For the text-containing cell, return its midpoint in (x, y) coordinate format. 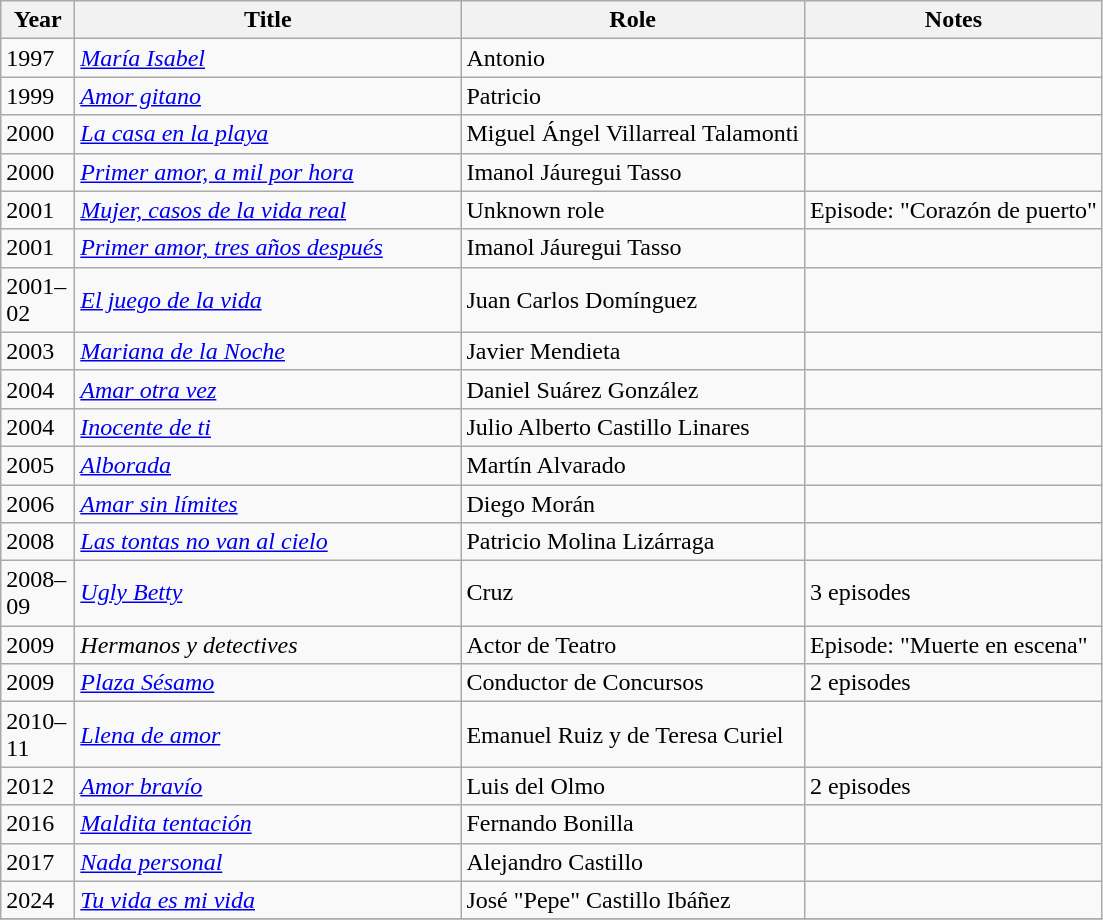
Cruz (633, 594)
La casa en la playa (268, 134)
2006 (38, 503)
2024 (38, 900)
Daniel Suárez González (633, 389)
Ugly Betty (268, 594)
Actor de Teatro (633, 645)
Javier Mendieta (633, 351)
Las tontas no van al cielo (268, 542)
Fernando Bonilla (633, 824)
2003 (38, 351)
2016 (38, 824)
Year (38, 20)
José "Pepe" Castillo Ibáñez (633, 900)
2008 (38, 542)
Amor gitano (268, 96)
Title (268, 20)
Diego Morán (633, 503)
Episode: "Muerte en escena" (954, 645)
2005 (38, 465)
Mujer, casos de la vida real (268, 210)
Episode: "Corazón de puerto" (954, 210)
1999 (38, 96)
María Isabel (268, 58)
2010–11 (38, 734)
2001–02 (38, 300)
Patricio (633, 96)
Conductor de Concursos (633, 683)
Antonio (633, 58)
Inocente de ti (268, 427)
2012 (38, 786)
Julio Alberto Castillo Linares (633, 427)
Patricio Molina Lizárraga (633, 542)
2017 (38, 862)
Amor bravío (268, 786)
Luis del Olmo (633, 786)
Nada personal (268, 862)
Miguel Ángel Villarreal Talamonti (633, 134)
Primer amor, a mil por hora (268, 172)
Hermanos y detectives (268, 645)
Notes (954, 20)
Maldita tentación (268, 824)
Amar otra vez (268, 389)
Alejandro Castillo (633, 862)
Unknown role (633, 210)
Juan Carlos Domínguez (633, 300)
1997 (38, 58)
Llena de amor (268, 734)
El juego de la vida (268, 300)
Tu vida es mi vida (268, 900)
Emanuel Ruiz y de Teresa Curiel (633, 734)
2008–09 (38, 594)
Primer amor, tres años después (268, 248)
Role (633, 20)
3 episodes (954, 594)
Amar sin límites (268, 503)
Mariana de la Noche (268, 351)
Martín Alvarado (633, 465)
Alborada (268, 465)
Plaza Sésamo (268, 683)
